Output the (X, Y) coordinate of the center of the cell containing the given text.  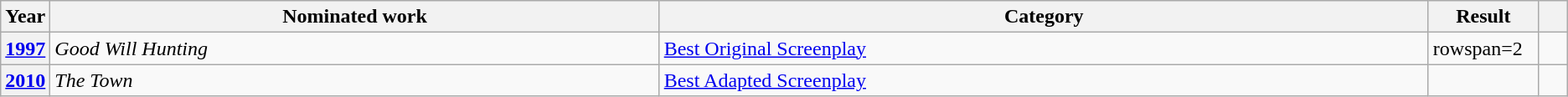
Best Original Screenplay (1044, 48)
The Town (355, 80)
1997 (25, 48)
2010 (25, 80)
Best Adapted Screenplay (1044, 80)
Good Will Hunting (355, 48)
Result (1483, 17)
Nominated work (355, 17)
rowspan=2 (1483, 48)
Category (1044, 17)
Year (25, 17)
